Detect which cell encompasses the target text, then output its (x, y) center coordinate. 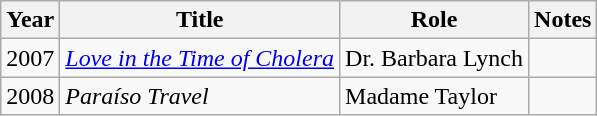
2007 (30, 58)
Dr. Barbara Lynch (434, 58)
2008 (30, 96)
Year (30, 20)
Madame Taylor (434, 96)
Paraíso Travel (200, 96)
Role (434, 20)
Love in the Time of Cholera (200, 58)
Title (200, 20)
Notes (563, 20)
